Output the [X, Y] coordinate of the center of the cell containing the given text.  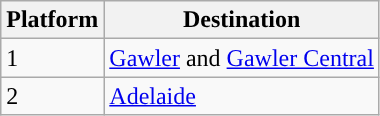
1 [52, 58]
Gawler and Gawler Central [242, 58]
Platform [52, 20]
Destination [242, 20]
2 [52, 96]
Adelaide [242, 96]
